Scan for the cell matching the given text and deliver its [x, y] coordinate at center. 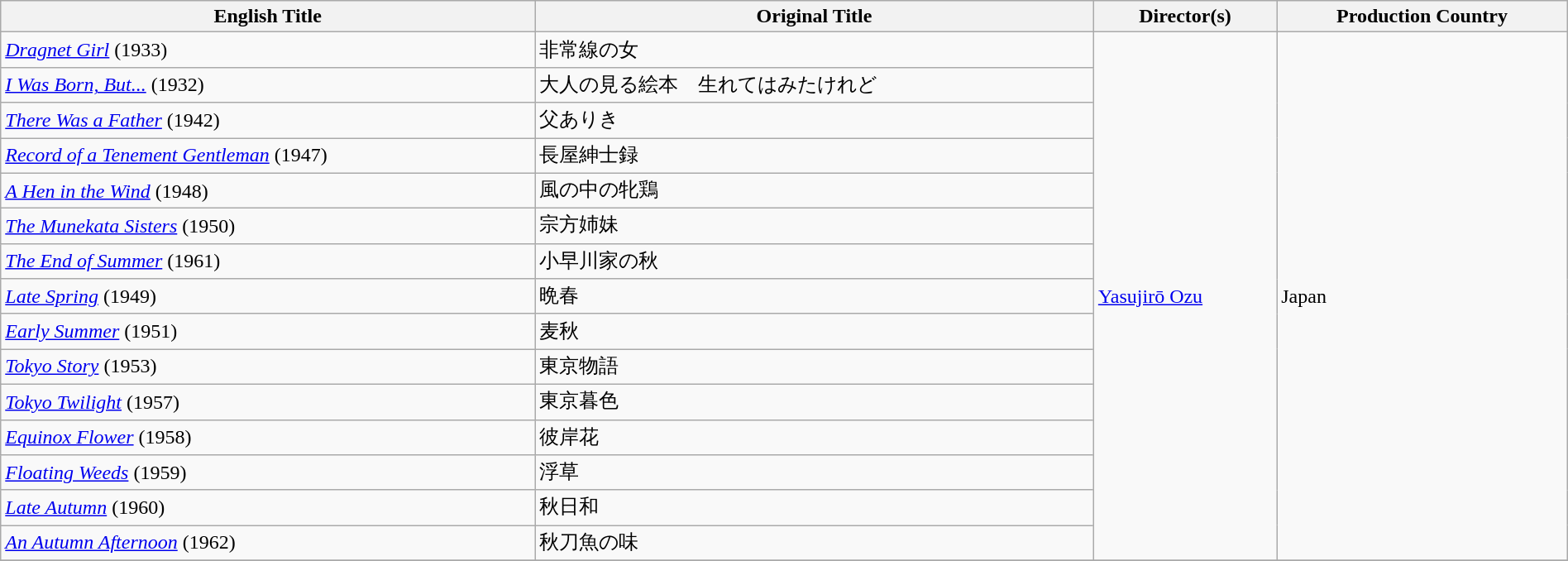
東京物語 [815, 367]
父ありき [815, 121]
A Hen in the Wind (1948) [268, 190]
麦秋 [815, 331]
Floating Weeds (1959) [268, 473]
風の中の牝鶏 [815, 190]
English Title [268, 17]
Late Autumn (1960) [268, 508]
I Was Born, But... (1932) [268, 84]
大人の見る絵本 生れてはみたけれど [815, 84]
Equinox Flower (1958) [268, 437]
秋日和 [815, 508]
Original Title [815, 17]
There Was a Father (1942) [268, 121]
Tokyo Twilight (1957) [268, 402]
長屋紳士録 [815, 156]
Dragnet Girl (1933) [268, 50]
Japan [1422, 296]
An Autumn Afternoon (1962) [268, 543]
非常線の女 [815, 50]
彼岸花 [815, 437]
Late Spring (1949) [268, 296]
秋刀魚の味 [815, 543]
The Munekata Sisters (1950) [268, 227]
The End of Summer (1961) [268, 261]
Director(s) [1184, 17]
浮草 [815, 473]
Record of a Tenement Gentleman (1947) [268, 156]
Yasujirō Ozu [1184, 296]
Early Summer (1951) [268, 331]
晩春 [815, 296]
Production Country [1422, 17]
宗方姉妹 [815, 227]
東京暮色 [815, 402]
小早川家の秋 [815, 261]
Tokyo Story (1953) [268, 367]
